Return the [x, y] coordinate for the center point of the cell that contains the specified text.  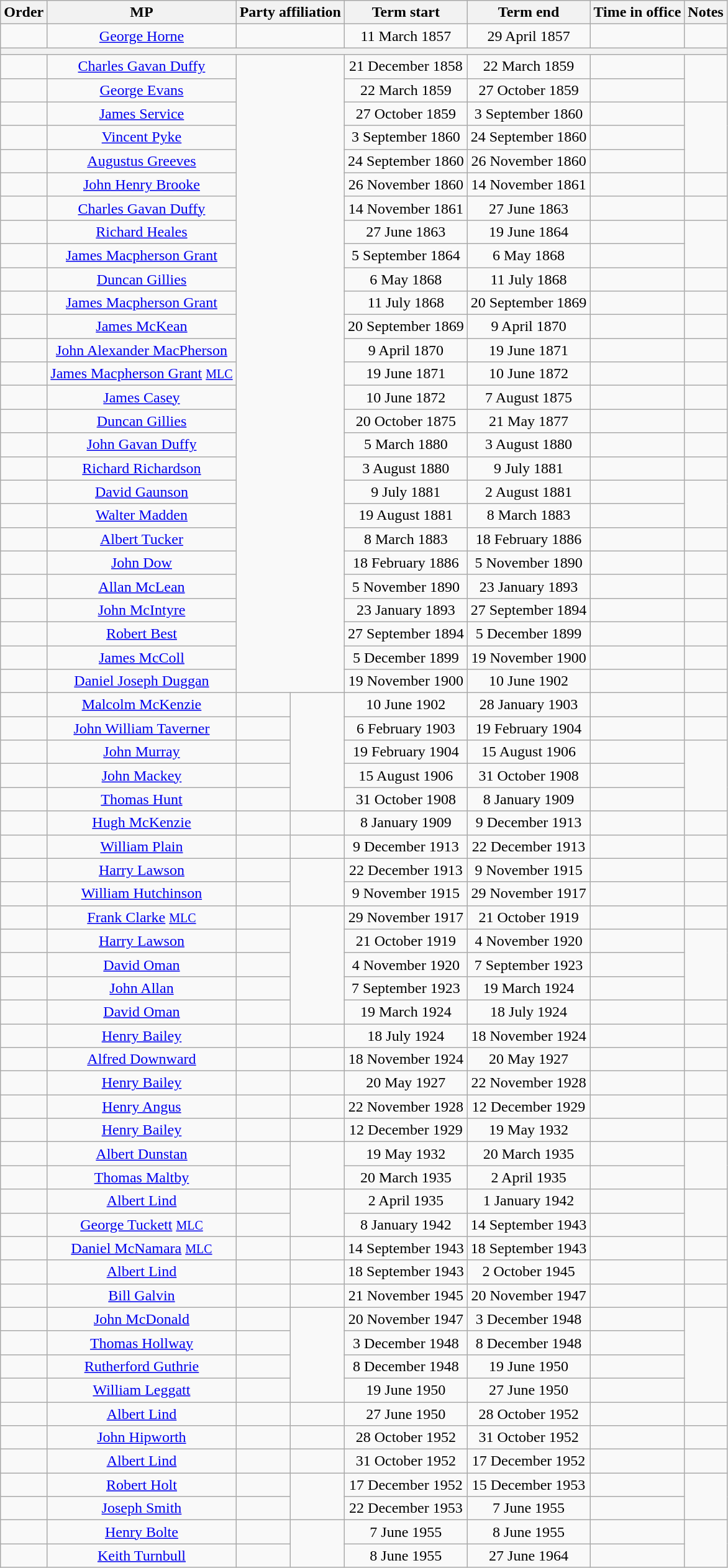
Robert Holt [142, 1485]
MP [142, 12]
Henry Bolte [142, 1532]
2 August 1881 [529, 492]
Time in office [637, 12]
John McDonald [142, 1319]
Daniel McNamara MLC [142, 1248]
James McKean [142, 327]
John Dow [142, 563]
19 August 1881 [406, 515]
Thomas Hunt [142, 799]
Albert Tucker [142, 539]
George Horne [142, 36]
John William Taverner [142, 728]
5 September 1864 [406, 255]
Joseph Smith [142, 1508]
1 January 1942 [529, 1201]
William Plain [142, 846]
John Henry Brooke [142, 184]
Bill Galvin [142, 1295]
19 June 1864 [529, 232]
William Hutchinson [142, 894]
Thomas Hollway [142, 1343]
8 January 1942 [406, 1225]
Keith Turnbull [142, 1556]
John Gavan Duffy [142, 445]
Richard Richardson [142, 468]
John Hipworth [142, 1438]
Term start [406, 12]
2 October 1945 [529, 1272]
John Allan [142, 988]
Rutherford Guthrie [142, 1366]
7 August 1875 [529, 397]
James McColl [142, 658]
John Mackey [142, 776]
Frank Clarke MLC [142, 917]
Malcolm McKenzie [142, 705]
5 March 1880 [406, 445]
11 March 1857 [406, 36]
6 February 1903 [406, 728]
Albert Dunstan [142, 1154]
George Evans [142, 90]
15 December 1953 [529, 1485]
27 June 1964 [529, 1556]
Henry Angus [142, 1107]
Daniel Joseph Duggan [142, 681]
Order [24, 12]
29 April 1857 [529, 36]
Notes [706, 12]
James Macpherson Grant MLC [142, 374]
Allan McLean [142, 586]
James Casey [142, 397]
21 December 1858 [406, 66]
Party affiliation [290, 12]
Vincent Pyke [142, 137]
John Murray [142, 752]
Walter Madden [142, 515]
Thomas Maltby [142, 1177]
John Alexander MacPherson [142, 350]
William Leggatt [142, 1390]
Richard Heales [142, 232]
Term end [529, 12]
James Service [142, 114]
Hugh McKenzie [142, 823]
22 December 1953 [406, 1508]
David Gaunson [142, 492]
Robert Best [142, 633]
28 January 1903 [529, 705]
20 October 1875 [406, 421]
George Tuckett MLC [142, 1225]
John McIntyre [142, 610]
21 May 1877 [529, 421]
Augustus Greeves [142, 161]
21 November 1945 [406, 1295]
Alfred Downward [142, 1059]
